Extract the [x, y] coordinate from the center of the cell holding the provided text.  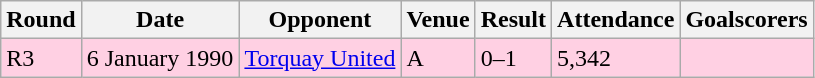
Venue [438, 20]
Date [160, 20]
0–1 [513, 58]
A [438, 58]
Goalscorers [746, 20]
Attendance [616, 20]
5,342 [616, 58]
R3 [41, 58]
Torquay United [320, 58]
6 January 1990 [160, 58]
Result [513, 20]
Round [41, 20]
Opponent [320, 20]
